Find where the given text appears and provide that cell's center as (X, Y) coordinate. 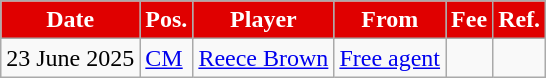
Fee (470, 20)
Date (70, 20)
Player (264, 20)
Pos. (166, 20)
Reece Brown (264, 58)
23 June 2025 (70, 58)
From (390, 20)
CM (166, 58)
Ref. (520, 20)
Free agent (390, 58)
